Output the [x, y] coordinate of the center of the cell containing the given text.  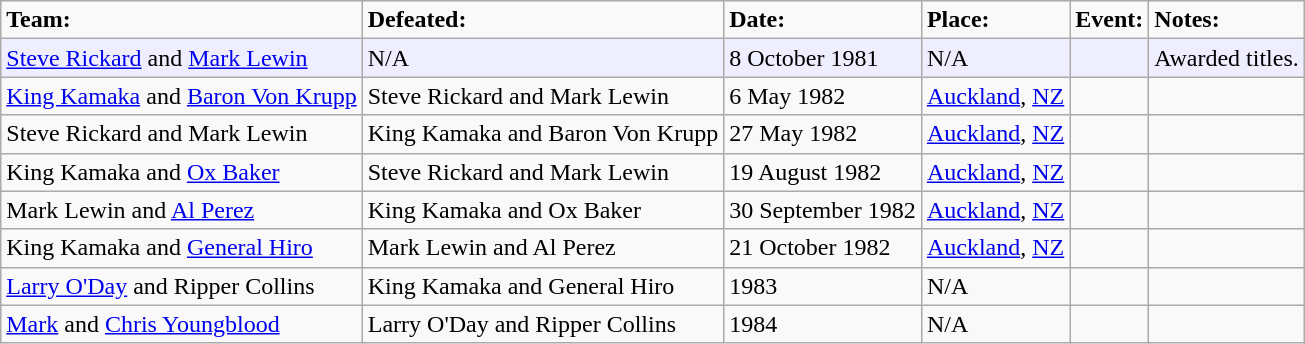
8 October 1981 [823, 58]
27 May 1982 [823, 134]
Place: [995, 20]
Defeated: [542, 20]
Notes: [1226, 20]
21 October 1982 [823, 248]
Mark and Chris Youngblood [182, 324]
1983 [823, 286]
Date: [823, 20]
6 May 1982 [823, 96]
Event: [1110, 20]
Awarded titles. [1226, 58]
1984 [823, 324]
30 September 1982 [823, 210]
Team: [182, 20]
19 August 1982 [823, 172]
